Find where the given text appears and provide that cell's center as [X, Y] coordinate. 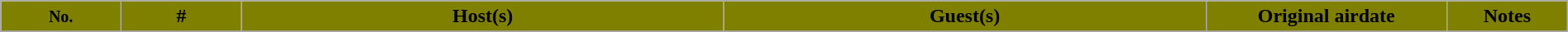
Original airdate [1327, 16]
Host(s) [483, 16]
Guest(s) [964, 16]
Notes [1507, 16]
No. [61, 16]
# [181, 16]
